Find where the given text appears and provide that cell's center as [x, y] coordinate. 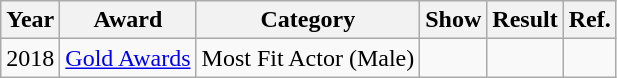
2018 [30, 58]
Ref. [590, 20]
Result [525, 20]
Award [128, 20]
Most Fit Actor (Male) [308, 58]
Year [30, 20]
Gold Awards [128, 58]
Show [454, 20]
Category [308, 20]
